Identify which cell holds the provided text, then report its [X, Y] central coordinate. 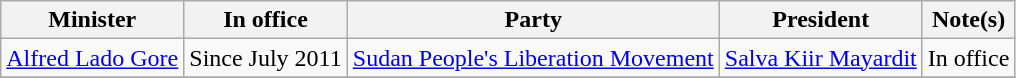
Since July 2011 [266, 58]
Salva Kiir Mayardit [820, 58]
Minister [92, 20]
Alfred Lado Gore [92, 58]
Sudan People's Liberation Movement [533, 58]
President [820, 20]
Note(s) [968, 20]
Party [533, 20]
